Locate the cell with the specified text and output its [X, Y] center coordinate. 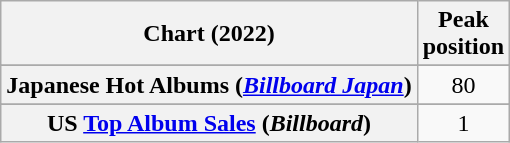
1 [463, 123]
Japanese Hot Albums (Billboard Japan) [209, 85]
Chart (2022) [209, 34]
80 [463, 85]
US Top Album Sales (Billboard) [209, 123]
Peakposition [463, 34]
